Pinpoint the cell where the given text exists, returning its (X, Y) midpoint coordinate. 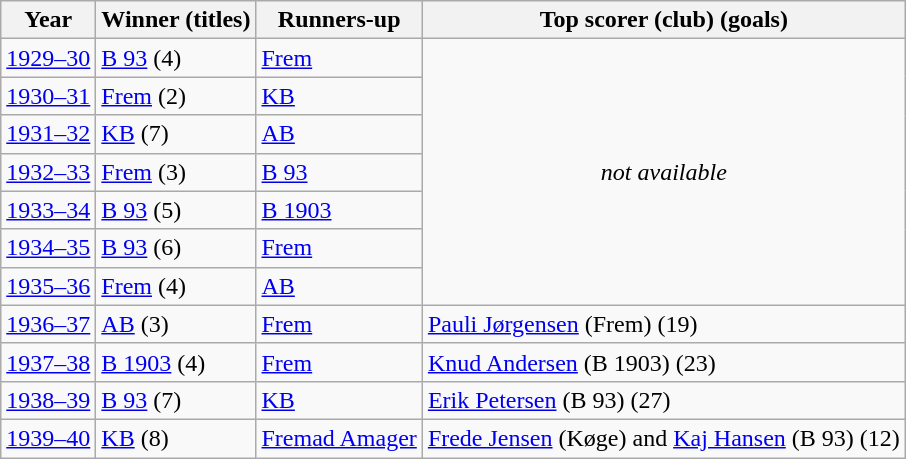
Erik Petersen (B 93) (27) (664, 400)
B 1903 (4) (176, 362)
Pauli Jørgensen (Frem) (19) (664, 324)
B 93 (339, 172)
1934–35 (48, 248)
Year (48, 20)
Top scorer (club) (goals) (664, 20)
B 93 (7) (176, 400)
B 93 (5) (176, 210)
1935–36 (48, 286)
1937–38 (48, 362)
B 93 (4) (176, 58)
not available (664, 172)
1930–31 (48, 96)
1929–30 (48, 58)
Frem (3) (176, 172)
1936–37 (48, 324)
B 1903 (339, 210)
Frem (2) (176, 96)
Winner (titles) (176, 20)
1939–40 (48, 438)
1931–32 (48, 134)
Knud Andersen (B 1903) (23) (664, 362)
1932–33 (48, 172)
KB (7) (176, 134)
Runners-up (339, 20)
1938–39 (48, 400)
Frem (4) (176, 286)
Frede Jensen (Køge) and Kaj Hansen (B 93) (12) (664, 438)
KB (8) (176, 438)
B 93 (6) (176, 248)
Fremad Amager (339, 438)
1933–34 (48, 210)
AB (3) (176, 324)
